Pinpoint the cell where the given text exists, returning its (x, y) midpoint coordinate. 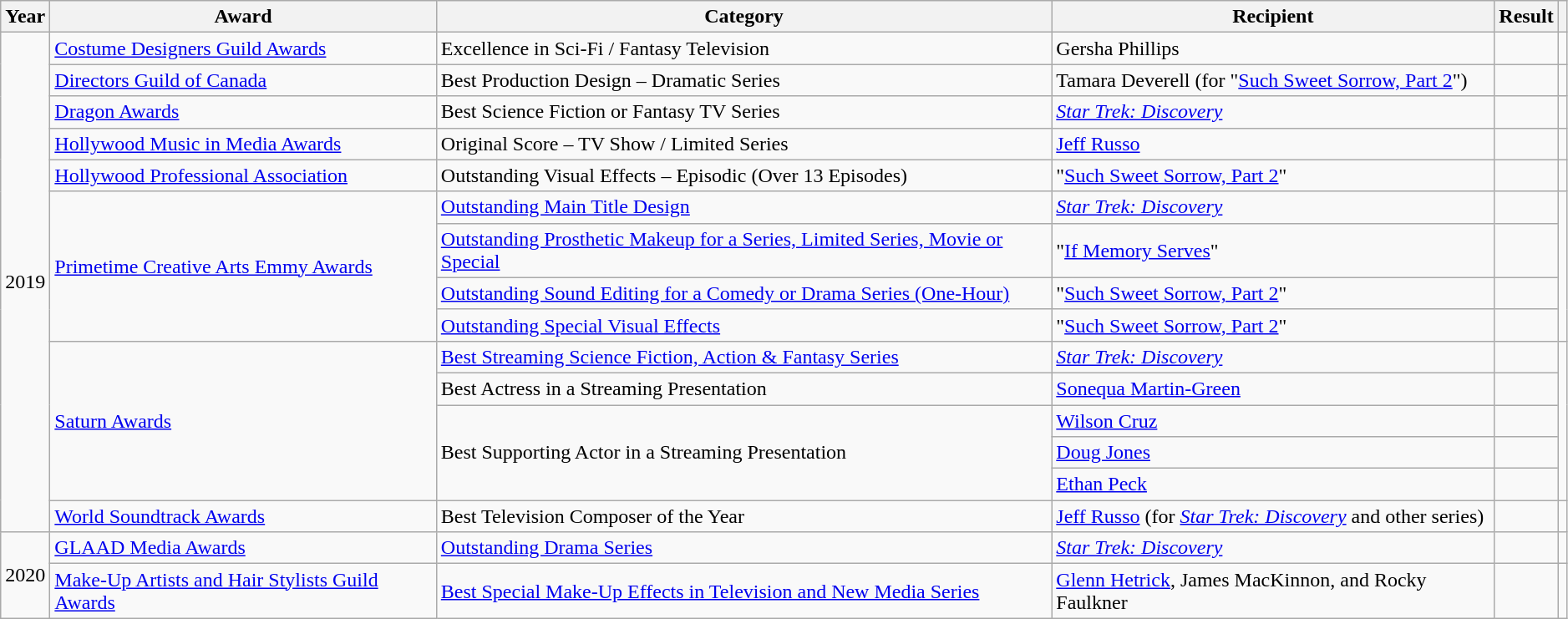
Jeff Russo (1273, 144)
Category (743, 17)
Hollywood Music in Media Awards (243, 144)
Costume Designers Guild Awards (243, 48)
Primetime Creative Arts Emmy Awards (243, 266)
Outstanding Special Visual Effects (743, 325)
Dragon Awards (243, 112)
Outstanding Main Title Design (743, 207)
Hollywood Professional Association (243, 175)
Best Supporting Actor in a Streaming Presentation (743, 452)
Make-Up Artists and Hair Stylists Guild Awards (243, 591)
Original Score – TV Show / Limited Series (743, 144)
Ethan Peck (1273, 485)
Gersha Phillips (1273, 48)
Award (243, 17)
Outstanding Prosthetic Makeup for a Series, Limited Series, Movie or Special (743, 251)
GLAAD Media Awards (243, 548)
Directors Guild of Canada (243, 80)
Outstanding Sound Editing for a Comedy or Drama Series (One-Hour) (743, 293)
Best Streaming Science Fiction, Action & Fantasy Series (743, 357)
Outstanding Visual Effects – Episodic (Over 13 Episodes) (743, 175)
Outstanding Drama Series (743, 548)
Recipient (1273, 17)
Year (25, 17)
Jeff Russo (for Star Trek: Discovery and other series) (1273, 516)
2019 (25, 282)
Tamara Deverell (for "Such Sweet Sorrow, Part 2") (1273, 80)
Wilson Cruz (1273, 420)
Glenn Hetrick, James MacKinnon, and Rocky Faulkner (1273, 591)
Best Production Design – Dramatic Series (743, 80)
World Soundtrack Awards (243, 516)
"If Memory Serves" (1273, 251)
Best Television Composer of the Year (743, 516)
Sonequa Martin-Green (1273, 388)
Best Actress in a Streaming Presentation (743, 388)
Best Science Fiction or Fantasy TV Series (743, 112)
2020 (25, 575)
Best Special Make-Up Effects in Television and New Media Series (743, 591)
Doug Jones (1273, 453)
Excellence in Sci-Fi / Fantasy Television (743, 48)
Result (1526, 17)
Saturn Awards (243, 420)
